Identify which cell holds the provided text, then report its [x, y] central coordinate. 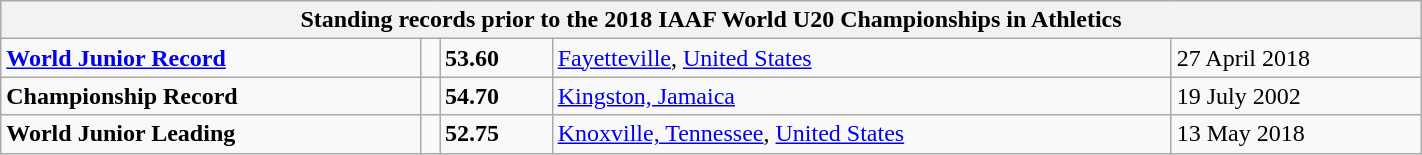
Standing records prior to the 2018 IAAF World U20 Championships in Athletics [711, 20]
Kingston, Jamaica [862, 96]
Championship Record [211, 96]
World Junior Leading [211, 134]
54.70 [496, 96]
53.60 [496, 58]
Fayetteville, United States [862, 58]
27 April 2018 [1296, 58]
Knoxville, Tennessee, United States [862, 134]
19 July 2002 [1296, 96]
52.75 [496, 134]
World Junior Record [211, 58]
13 May 2018 [1296, 134]
